Identify which cell holds the provided text, then report its (X, Y) central coordinate. 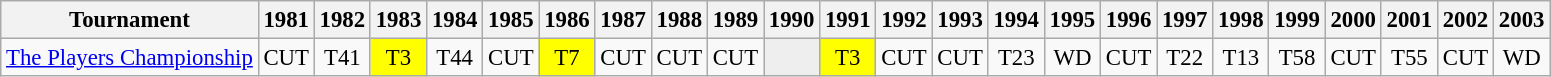
1993 (960, 20)
1983 (398, 20)
1997 (1185, 20)
1990 (792, 20)
T22 (1185, 58)
Tournament (130, 20)
1999 (1297, 20)
T44 (455, 58)
1991 (848, 20)
T55 (1409, 58)
1989 (735, 20)
1986 (567, 20)
T7 (567, 58)
1995 (1072, 20)
T58 (1297, 58)
1987 (623, 20)
1982 (342, 20)
1998 (1241, 20)
1985 (511, 20)
2000 (1353, 20)
1992 (904, 20)
T41 (342, 58)
1984 (455, 20)
1988 (679, 20)
1996 (1128, 20)
2001 (1409, 20)
T13 (1241, 58)
1981 (286, 20)
The Players Championship (130, 58)
1994 (1016, 20)
2002 (1465, 20)
T23 (1016, 58)
2003 (1522, 20)
